Return [x, y] of the center of cell containing provided text 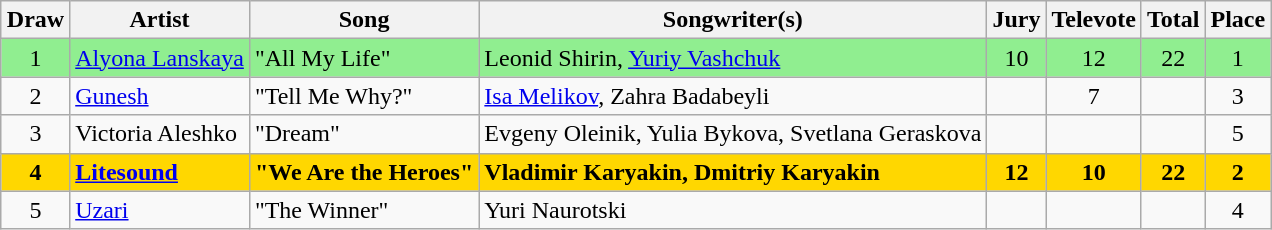
"We Are the Heroes" [364, 172]
"Dream" [364, 134]
Litesound [160, 172]
"The Winner" [364, 210]
Televote [1094, 20]
Victoria Aleshko [160, 134]
Evgeny Oleinik, Yulia Bykova, Svetlana Geraskova [733, 134]
Leonid Shirin, Yuriy Vashchuk [733, 58]
Vladimir Karyakin, Dmitriy Karyakin [733, 172]
Total [1173, 20]
Draw [35, 20]
7 [1094, 96]
Uzari [160, 210]
Jury [1016, 20]
"All My Life" [364, 58]
Artist [160, 20]
Song [364, 20]
Place [1238, 20]
Gunesh [160, 96]
Yuri Naurotski [733, 210]
Isa Melikov, Zahra Badabeyli [733, 96]
Alyona Lanskaya [160, 58]
Songwriter(s) [733, 20]
"Tell Me Why?" [364, 96]
